Identify which cell holds the provided text, then report its (x, y) central coordinate. 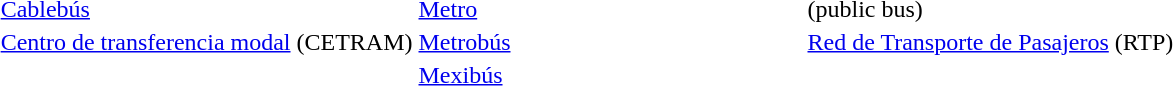
Metrobús (610, 42)
